From the cell containing the given text, extract its center point as (x, y) coordinate. 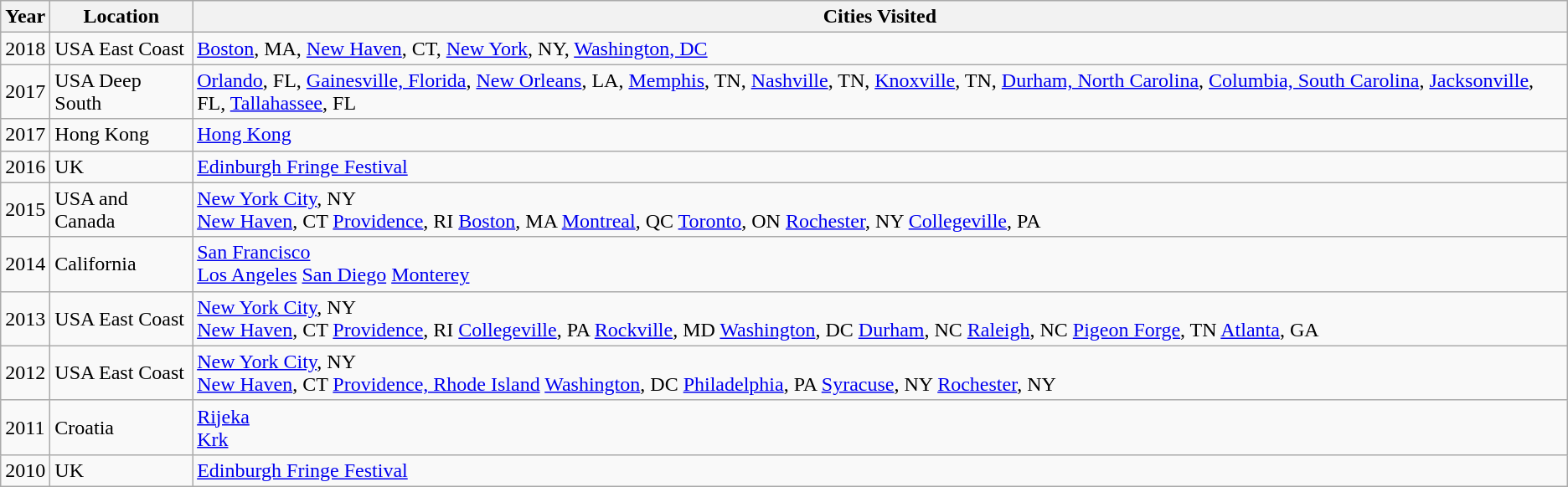
2013 (25, 318)
2014 (25, 264)
2011 (25, 427)
2018 (25, 49)
USA Deep South (121, 92)
Location (121, 17)
2010 (25, 470)
New York City, NYNew Haven, CT Providence, RI Collegeville, PA Rockville, MD Washington, DC Durham, NC Raleigh, NC Pigeon Forge, TN Atlanta, GA (880, 318)
San FranciscoLos Angeles San Diego Monterey (880, 264)
California (121, 264)
RijekaKrk (880, 427)
2015 (25, 209)
Boston, MA, New Haven, CT, New York, NY, Washington, DC (880, 49)
USA and Canada (121, 209)
New York City, NYNew Haven, CT Providence, Rhode Island Washington, DC Philadelphia, PA Syracuse, NY Rochester, NY (880, 373)
Croatia (121, 427)
2012 (25, 373)
New York City, NYNew Haven, CT Providence, RI Boston, MA Montreal, QC Toronto, ON Rochester, NY Collegeville, PA (880, 209)
Cities Visited (880, 17)
2016 (25, 167)
Year (25, 17)
